Return the [x, y] coordinate for the center point of the cell that contains the specified text.  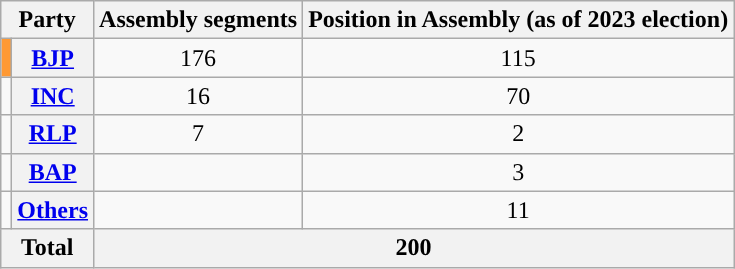
70 [518, 96]
BJP [53, 58]
Others [53, 210]
16 [198, 96]
200 [414, 248]
Total [48, 248]
Assembly segments [198, 20]
INC [53, 96]
176 [198, 58]
3 [518, 172]
7 [198, 134]
11 [518, 210]
RLP [53, 134]
BAP [53, 172]
2 [518, 134]
Party [48, 20]
Position in Assembly (as of 2023 election) [518, 20]
115 [518, 58]
